For the text-containing cell, return its midpoint in [x, y] coordinate format. 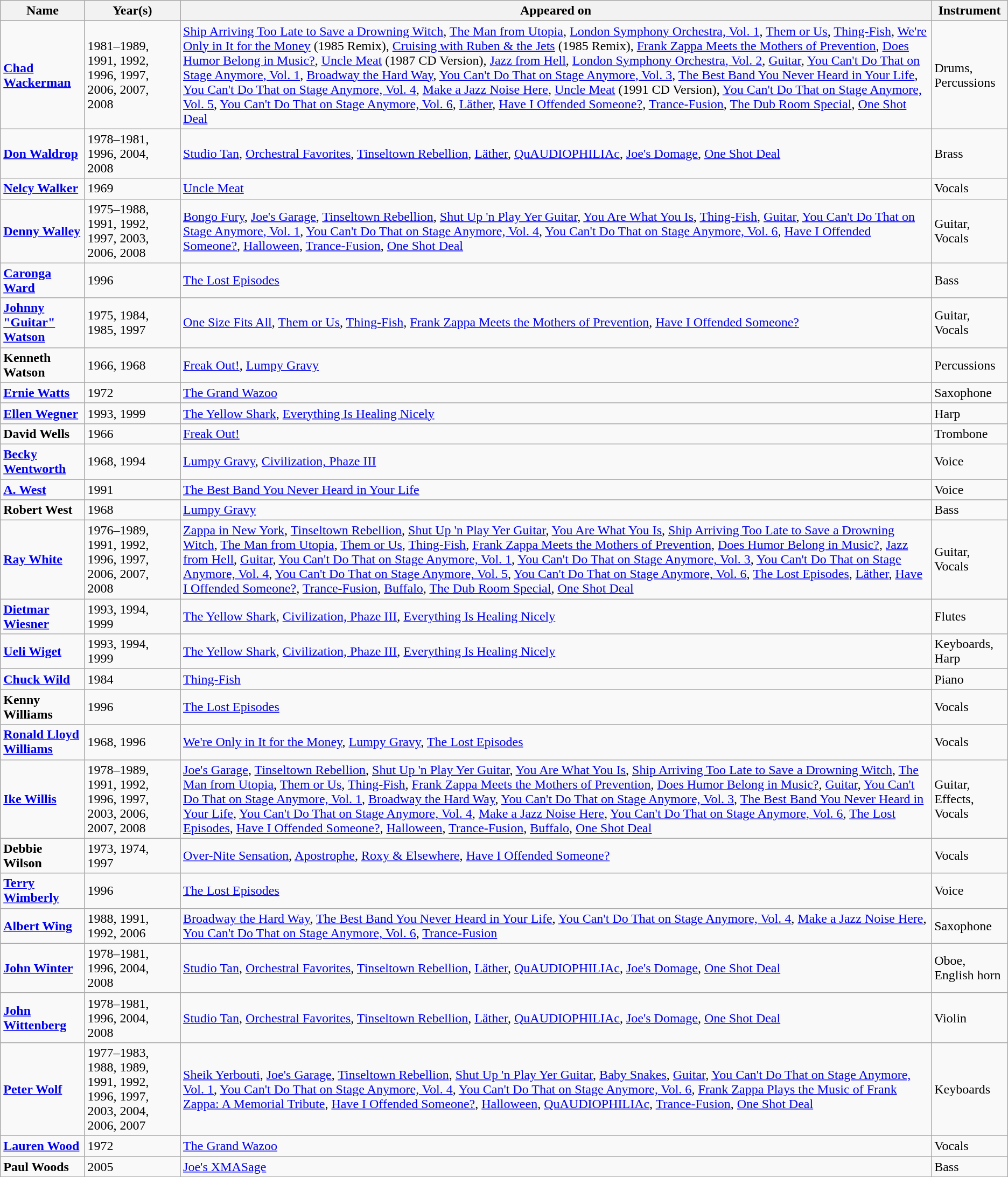
Lauren Wood [43, 1146]
Percussions [970, 365]
Keyboards, Harp [970, 652]
Lumpy Gravy, Civilization, Phaze III [556, 461]
A. West [43, 490]
Becky Wentworth [43, 461]
1975, 1984, 1985, 1997 [132, 323]
The Best Band You Never Heard in Your Life [556, 490]
Flutes [970, 616]
Name [43, 11]
1973, 1974, 1997 [132, 855]
Drums, Percussions [970, 75]
David Wells [43, 434]
Keyboards [970, 1089]
Guitar, Effects, Vocals [970, 799]
1981–1989, 1991, 1992, 1996, 1997, 2006, 2007, 2008 [132, 75]
The Yellow Shark, Everything Is Healing Nicely [556, 413]
Oboe, English horn [970, 968]
Violin [970, 1018]
John Winter [43, 968]
Don Waldrop [43, 154]
Thing-Fish [556, 679]
Caronga Ward [43, 280]
Ueli Wiget [43, 652]
Denny Walley [43, 231]
Terry Wimberly [43, 891]
Year(s) [132, 11]
1977–1983, 1988, 1989, 1991, 1992, 1996, 1997, 2003, 2004, 2006, 2007 [132, 1089]
1966 [132, 434]
Trombone [970, 434]
Robert West [43, 510]
1969 [132, 189]
Appeared on [556, 11]
Chuck Wild [43, 679]
We're Only in It for the Money, Lumpy Gravy, The Lost Episodes [556, 742]
Uncle Meat [556, 189]
1966, 1968 [132, 365]
Over-Nite Sensation, Apostrophe, Roxy & Elsewhere, Have I Offended Someone? [556, 855]
Joe's XMASage [556, 1166]
Kenny Williams [43, 707]
Ernie Watts [43, 393]
Freak Out! [556, 434]
1991 [132, 490]
Piano [970, 679]
1984 [132, 679]
John Wittenberg [43, 1018]
1975–1988, 1991, 1992, 1997, 2003, 2006, 2008 [132, 231]
Brass [970, 154]
Ronald Lloyd Williams [43, 742]
2005 [132, 1166]
Freak Out!, Lumpy Gravy [556, 365]
Dietmar Wiesner [43, 616]
Harp [970, 413]
Paul Woods [43, 1166]
1976–1989, 1991, 1992, 1996, 1997, 2006, 2007, 2008 [132, 560]
1968, 1996 [132, 742]
Ike Willis [43, 799]
Debbie Wilson [43, 855]
Nelcy Walker [43, 189]
Chad Wackerman [43, 75]
One Size Fits All, Them or Us, Thing-Fish, Frank Zappa Meets the Mothers of Prevention, Have I Offended Someone? [556, 323]
1968 [132, 510]
Ray White [43, 560]
1978–1989, 1991, 1992, 1996, 1997, 2003, 2006, 2007, 2008 [132, 799]
Kenneth Watson [43, 365]
1968, 1994 [132, 461]
Lumpy Gravy [556, 510]
Instrument [970, 11]
Ellen Wegner [43, 413]
1988, 1991, 1992, 2006 [132, 925]
1993, 1999 [132, 413]
Johnny "Guitar" Watson [43, 323]
Peter Wolf [43, 1089]
Albert Wing [43, 925]
